Determine the [x, y] coordinate at the center of the cell enclosing the given text.  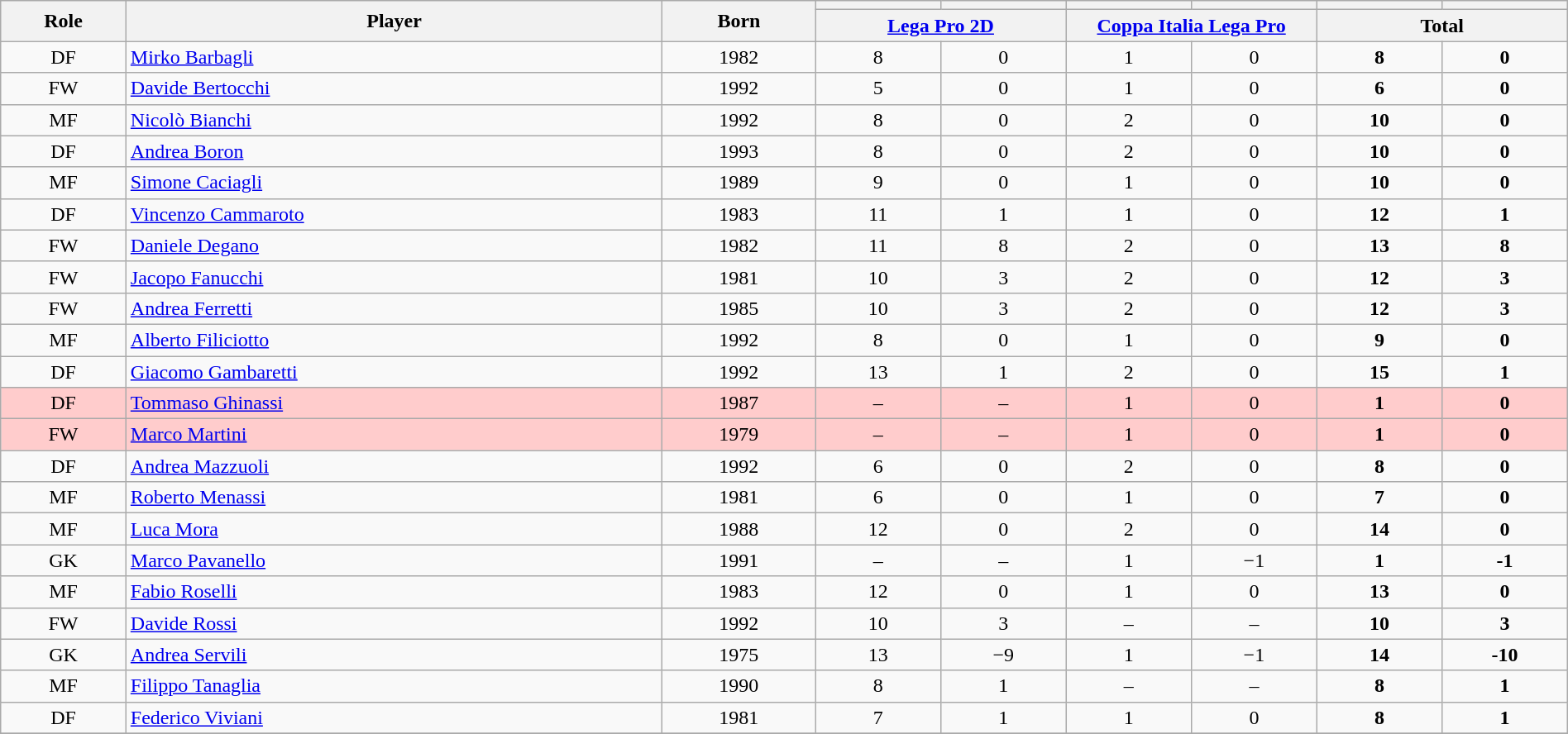
5 [878, 88]
1985 [739, 308]
Davide Rossi [394, 623]
Marco Pavanello [394, 560]
Role [64, 21]
1990 [739, 686]
Player [394, 21]
Roberto Menassi [394, 498]
Jacopo Fanucchi [394, 277]
Giacomo Gambaretti [394, 371]
1975 [739, 655]
Mirko Barbagli [394, 57]
1988 [739, 529]
Daniele Degano [394, 245]
Fabio Roselli [394, 592]
-1 [1505, 560]
Davide Bertocchi [394, 88]
Marco Martini [394, 435]
Coppa Italia Lega Pro [1191, 26]
Luca Mora [394, 529]
-10 [1505, 655]
Alberto Filiciotto [394, 340]
Federico Viviani [394, 717]
Lega Pro 2D [941, 26]
1989 [739, 183]
−9 [1004, 655]
1991 [739, 560]
1987 [739, 403]
Total [1442, 26]
1979 [739, 435]
Tommaso Ghinassi [394, 403]
Simone Caciagli [394, 183]
Born [739, 21]
Andrea Boron [394, 151]
Nicolò Bianchi [394, 120]
Andrea Mazzuoli [394, 466]
1993 [739, 151]
15 [1379, 371]
Andrea Servili [394, 655]
Filippo Tanaglia [394, 686]
Andrea Ferretti [394, 308]
Vincenzo Cammaroto [394, 214]
